Detect which cell encompasses the target text, then output its [X, Y] center coordinate. 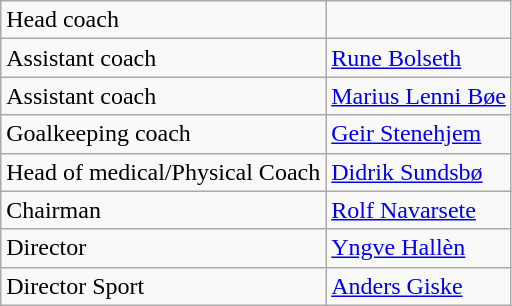
Goalkeeping coach [164, 134]
Yngve Hallèn [419, 248]
Rolf Navarsete [419, 210]
Head of medical/Physical Coach [164, 172]
Anders Giske [419, 286]
Marius Lenni Bøe [419, 96]
Didrik Sundsbø [419, 172]
Head coach [164, 20]
Director [164, 248]
Director Sport [164, 286]
Chairman [164, 210]
Geir Stenehjem [419, 134]
Rune Bolseth [419, 58]
